Extract the (x, y) coordinate from the center of the cell holding the provided text.  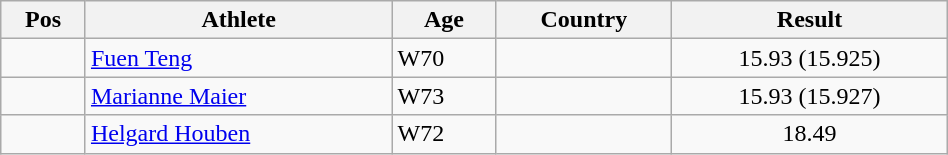
W70 (444, 58)
Country (584, 20)
18.49 (810, 134)
Age (444, 20)
Athlete (238, 20)
15.93 (15.925) (810, 58)
15.93 (15.927) (810, 96)
Result (810, 20)
W73 (444, 96)
Helgard Houben (238, 134)
Marianne Maier (238, 96)
W72 (444, 134)
Pos (44, 20)
Fuen Teng (238, 58)
